Provide the (x, y) coordinate of the cell's center where the given text is located.  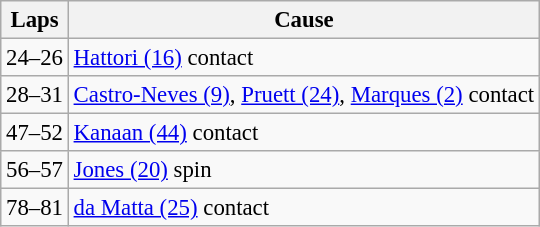
47–52 (35, 133)
Jones (20) spin (304, 170)
da Matta (25) contact (304, 208)
Castro-Neves (9), Pruett (24), Marques (2) contact (304, 95)
28–31 (35, 95)
Cause (304, 20)
56–57 (35, 170)
24–26 (35, 58)
Kanaan (44) contact (304, 133)
Laps (35, 20)
Hattori (16) contact (304, 58)
78–81 (35, 208)
